Capture the cell that displays the provided text and extract its [x, y] central coordinate. 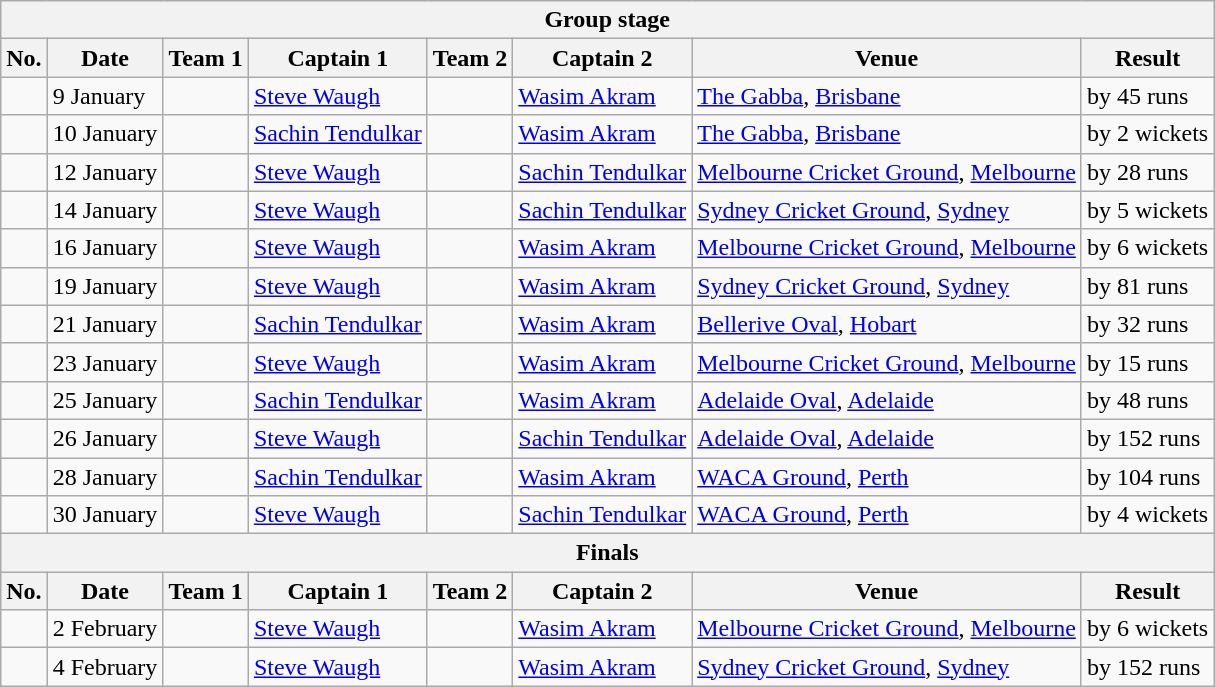
21 January [105, 324]
by 2 wickets [1147, 134]
2 February [105, 629]
28 January [105, 477]
16 January [105, 248]
by 81 runs [1147, 286]
by 104 runs [1147, 477]
9 January [105, 96]
4 February [105, 667]
Group stage [608, 20]
by 15 runs [1147, 362]
by 32 runs [1147, 324]
25 January [105, 400]
by 45 runs [1147, 96]
Bellerive Oval, Hobart [887, 324]
Finals [608, 553]
14 January [105, 210]
19 January [105, 286]
by 28 runs [1147, 172]
12 January [105, 172]
26 January [105, 438]
by 5 wickets [1147, 210]
30 January [105, 515]
by 4 wickets [1147, 515]
23 January [105, 362]
by 48 runs [1147, 400]
10 January [105, 134]
